Capture the cell that displays the provided text and extract its [X, Y] central coordinate. 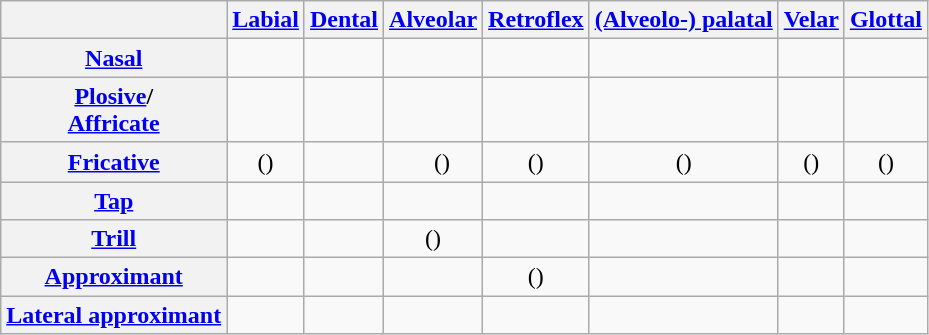
Alveolar [434, 20]
(Alveolo-) palatal [684, 20]
Fricative [114, 162]
Labial [266, 20]
Dental [344, 20]
Tap [114, 201]
Glottal [886, 20]
Nasal [114, 58]
Approximant [114, 277]
Retroflex [536, 20]
Plosive/Affricate [114, 110]
Velar [811, 20]
Trill [114, 239]
⠀() [434, 162]
Lateral approximant [114, 315]
